Capture the cell that displays the provided text and extract its (X, Y) central coordinate. 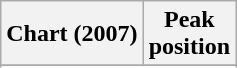
Peakposition (189, 34)
Chart (2007) (72, 34)
